Determine the (X, Y) coordinate at the center of the cell enclosing the given text.  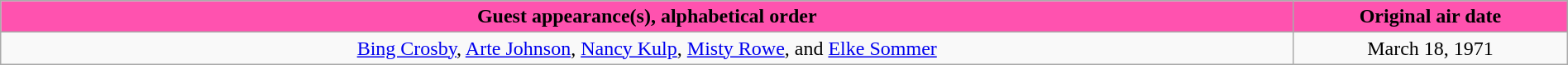
Bing Crosby, Arte Johnson, Nancy Kulp, Misty Rowe, and Elke Sommer (647, 48)
March 18, 1971 (1431, 48)
Guest appearance(s), alphabetical order (647, 17)
Original air date (1431, 17)
